Locate the cell with the specified text and output its [X, Y] center coordinate. 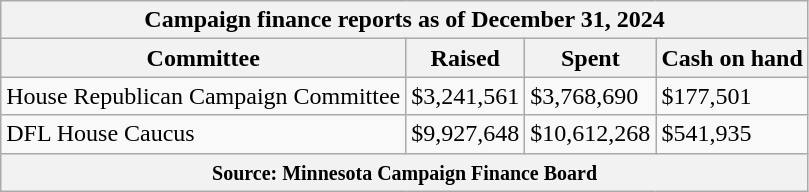
$9,927,648 [466, 134]
Spent [590, 58]
Source: Minnesota Campaign Finance Board [405, 172]
$10,612,268 [590, 134]
Cash on hand [732, 58]
Committee [204, 58]
House Republican Campaign Committee [204, 96]
$541,935 [732, 134]
DFL House Caucus [204, 134]
$177,501 [732, 96]
Campaign finance reports as of December 31, 2024 [405, 20]
$3,241,561 [466, 96]
Raised [466, 58]
$3,768,690 [590, 96]
